Find where the given text appears and provide that cell's center as (x, y) coordinate. 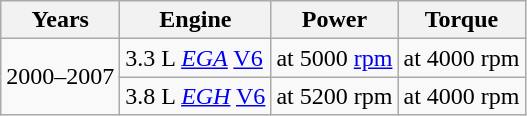
Years (60, 20)
3.3 L EGA V6 (196, 58)
at 5200 rpm (334, 96)
2000–2007 (60, 77)
3.8 L EGH V6 (196, 96)
Engine (196, 20)
Torque (462, 20)
at 5000 rpm (334, 58)
Power (334, 20)
